Extract the [x, y] coordinate from the center of the cell holding the provided text.  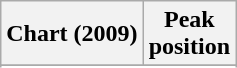
Peakposition [189, 34]
Chart (2009) [72, 34]
